Return the (X, Y) coordinate for the center point of the cell that contains the specified text.  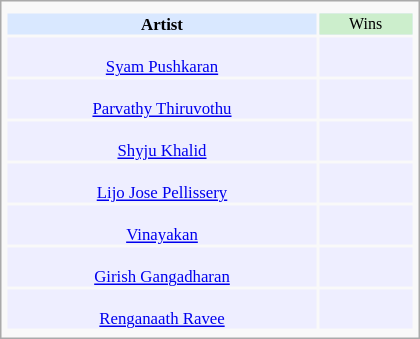
Parvathy Thiruvothu (162, 100)
Shyju Khalid (162, 142)
Renganaath Ravee (162, 310)
Girish Gangadharan (162, 268)
Vinayakan (162, 226)
Syam Pushkaran (162, 58)
Artist (162, 24)
Wins (366, 24)
Lijo Jose Pellissery (162, 184)
